Return the (x, y) coordinate for the center point of the cell that contains the specified text.  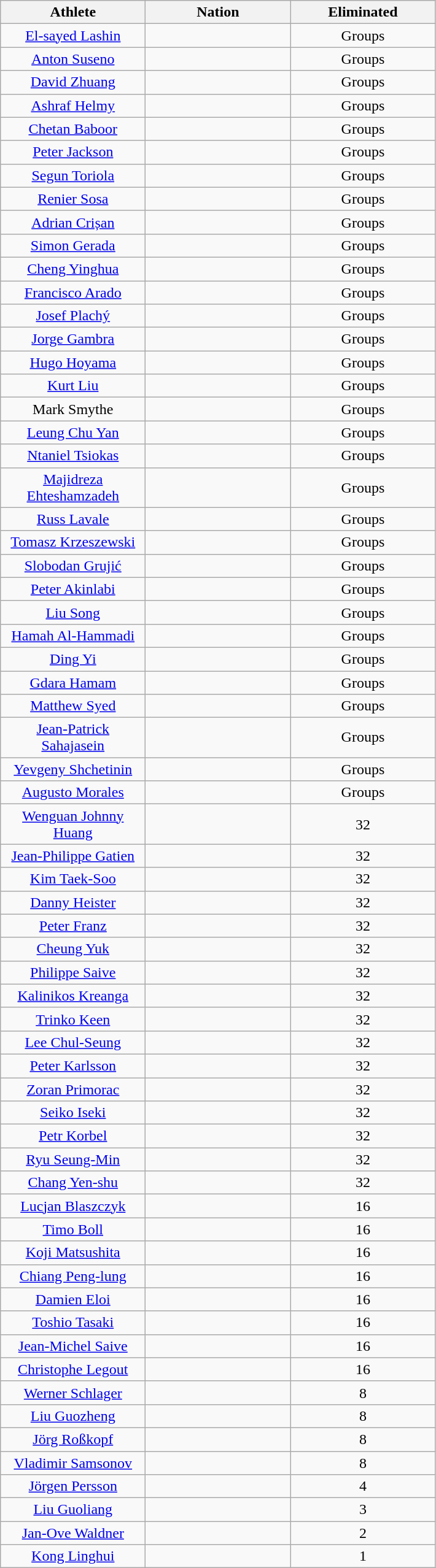
Danny Heister (73, 902)
David Zhuang (73, 82)
Athlete (73, 12)
Kong Linghui (73, 1556)
Koji Matsushita (73, 1253)
Kalinikos Kreanga (73, 996)
Jean-Philippe Gatien (73, 856)
Ding Yi (73, 659)
Chang Yen-shu (73, 1183)
Leung Chu Yan (73, 432)
3 (363, 1510)
Timo Boll (73, 1229)
Ryu Seung-Min (73, 1159)
Matthew Syed (73, 706)
Peter Karlsson (73, 1066)
Chiang Peng-lung (73, 1276)
Segun Toriola (73, 175)
Liu Guozheng (73, 1416)
Russ Lavale (73, 519)
Jorge Gambra (73, 339)
Slobodan Grujić (73, 566)
Yevgeny Shchetinin (73, 769)
Renier Sosa (73, 199)
Kurt Liu (73, 386)
Josef Plachý (73, 316)
Tomasz Krzeszewski (73, 542)
Peter Franz (73, 926)
Vladimir Samsonov (73, 1463)
Zoran Primorac (73, 1089)
Nation (218, 12)
Petr Korbel (73, 1136)
Majidreza Ehteshamzadeh (73, 487)
Liu Song (73, 612)
Chetan Baboor (73, 129)
Damien Eloi (73, 1299)
El-sayed Lashin (73, 36)
Augusto Morales (73, 793)
Simon Gerada (73, 245)
Wenguan Johnny Huang (73, 824)
Eliminated (363, 12)
Jörgen Persson (73, 1486)
Jörg Roßkopf (73, 1439)
Hugo Hoyama (73, 363)
Peter Akinlabi (73, 589)
Adrian Crișan (73, 222)
Jan-Ove Waldner (73, 1533)
Christophe Legout (73, 1369)
Kim Taek-Soo (73, 879)
Toshio Tasaki (73, 1323)
Gdara Hamam (73, 683)
Liu Guoliang (73, 1510)
Lucjan Blaszczyk (73, 1206)
Philippe Saive (73, 972)
2 (363, 1533)
Cheung Yuk (73, 949)
4 (363, 1486)
Seiko Iseki (73, 1113)
Mark Smythe (73, 409)
Ashraf Helmy (73, 106)
Peter Jackson (73, 152)
Werner Schlager (73, 1393)
Jean-Michel Saive (73, 1346)
Jean-Patrick Sahajasein (73, 737)
Anton Suseno (73, 59)
Cheng Yinghua (73, 269)
Trinko Keen (73, 1019)
1 (363, 1556)
Francisco Arado (73, 293)
Ntaniel Tsiokas (73, 456)
Hamah Al-Hammadi (73, 636)
Lee Chul-Seung (73, 1042)
